Capture the cell that displays the provided text and extract its [x, y] central coordinate. 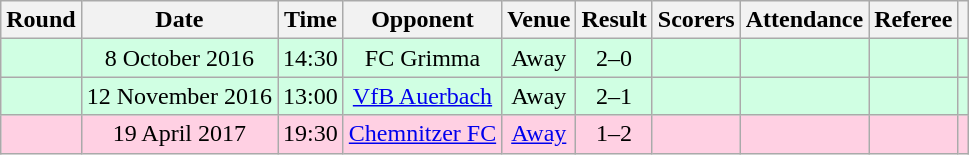
Scorers [696, 20]
2–1 [614, 96]
13:00 [311, 96]
Date [179, 20]
Venue [539, 20]
1–2 [614, 134]
14:30 [311, 58]
2–0 [614, 58]
8 October 2016 [179, 58]
VfB Auerbach [422, 96]
Attendance [804, 20]
19:30 [311, 134]
19 April 2017 [179, 134]
Time [311, 20]
12 November 2016 [179, 96]
Result [614, 20]
Opponent [422, 20]
Round [41, 20]
Referee [914, 20]
FC Grimma [422, 58]
Chemnitzer FC [422, 134]
